Return the (x, y) coordinate for the center point of the cell that contains the specified text.  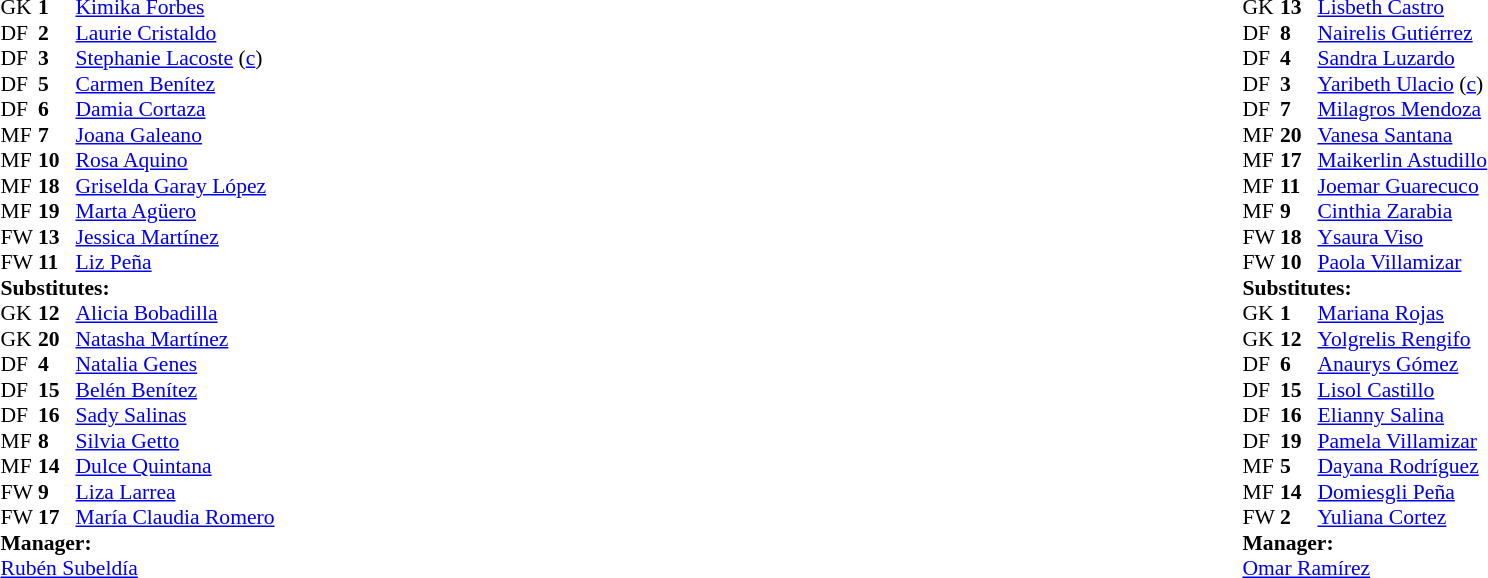
1 (1299, 313)
Paola Villamizar (1402, 263)
13 (57, 237)
María Claudia Romero (176, 517)
Cinthia Zarabia (1402, 211)
Marta Agüero (176, 211)
Silvia Getto (176, 441)
Dayana Rodríguez (1402, 467)
Milagros Mendoza (1402, 109)
Liza Larrea (176, 492)
Stephanie Lacoste (c) (176, 59)
Maikerlin Astudillo (1402, 161)
Domiesgli Peña (1402, 492)
Joana Galeano (176, 135)
Damia Cortaza (176, 109)
Sady Salinas (176, 415)
Rosa Aquino (176, 161)
Lisol Castillo (1402, 390)
Yolgrelis Rengifo (1402, 339)
Natalia Genes (176, 365)
Jessica Martínez (176, 237)
Pamela Villamizar (1402, 441)
Mariana Rojas (1402, 313)
Dulce Quintana (176, 467)
Anaurys Gómez (1402, 365)
Ysaura Viso (1402, 237)
Laurie Cristaldo (176, 33)
Joemar Guarecuco (1402, 186)
Natasha Martínez (176, 339)
Elianny Salina (1402, 415)
Belén Benítez (176, 390)
Yaribeth Ulacio (c) (1402, 84)
Liz Peña (176, 263)
Alicia Bobadilla (176, 313)
Sandra Luzardo (1402, 59)
Vanesa Santana (1402, 135)
Carmen Benítez (176, 84)
Griselda Garay López (176, 186)
Yuliana Cortez (1402, 517)
Nairelis Gutiérrez (1402, 33)
